Identify which cell holds the provided text, then report its (X, Y) central coordinate. 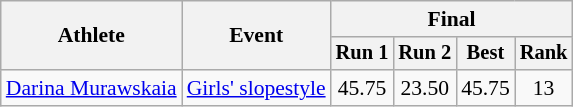
13 (544, 88)
Darina Murawskaia (92, 88)
Run 2 (424, 54)
Rank (544, 54)
Best (486, 54)
Athlete (92, 36)
Girls' slopestyle (256, 88)
Final (452, 19)
23.50 (424, 88)
Event (256, 36)
Run 1 (362, 54)
